Return the [X, Y] coordinate for the center point of the cell that contains the specified text.  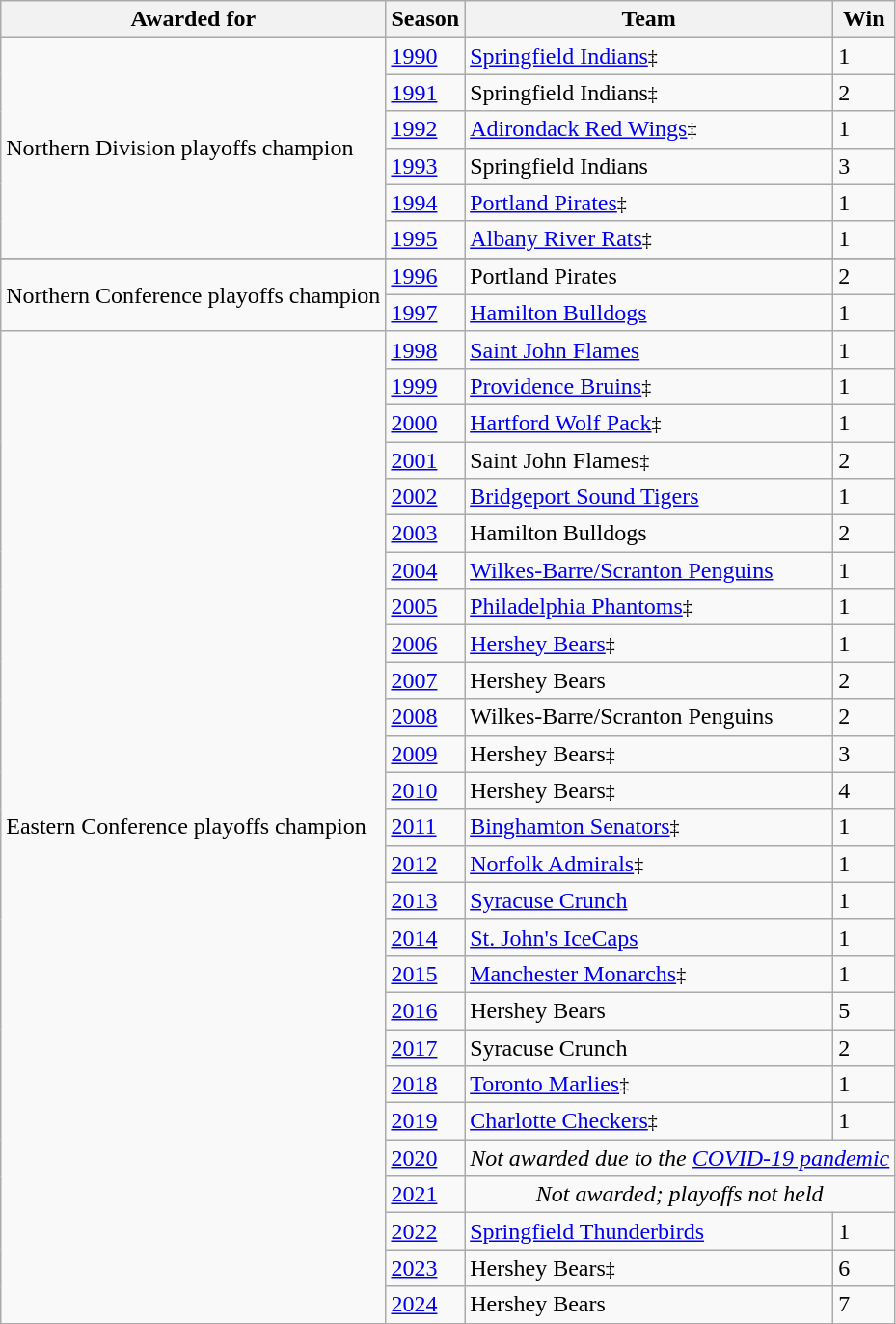
Albany River Rats‡ [649, 239]
Not awarded; playoffs not held [680, 1195]
Team [649, 19]
Springfield Thunderbirds [649, 1231]
2023 [425, 1268]
Season [425, 19]
Northern Division playoffs champion [193, 148]
Not awarded due to the COVID-19 pandemic [680, 1158]
2015 [425, 974]
Norfolk Admirals‡ [649, 864]
2022 [425, 1231]
2018 [425, 1085]
Portland Pirates [649, 276]
Saint John Flames‡ [649, 460]
Bridgeport Sound Tigers [649, 497]
6 [864, 1268]
4 [864, 790]
Awarded for [193, 19]
1995 [425, 239]
2021 [425, 1195]
2005 [425, 607]
7 [864, 1305]
2007 [425, 680]
2016 [425, 1010]
2004 [425, 570]
1997 [425, 313]
2000 [425, 423]
1996 [425, 276]
2006 [425, 644]
Adirondack Red Wings‡ [649, 129]
Win [864, 19]
1999 [425, 386]
1992 [425, 129]
2011 [425, 827]
Toronto Marlies‡ [649, 1085]
2012 [425, 864]
Manchester Monarchs‡ [649, 974]
Philadelphia Phantoms‡ [649, 607]
2001 [425, 460]
Hartford Wolf Pack‡ [649, 423]
2019 [425, 1121]
1994 [425, 203]
St. John's IceCaps [649, 937]
Charlotte Checkers‡ [649, 1121]
Binghamton Senators‡ [649, 827]
2020 [425, 1158]
2003 [425, 534]
2002 [425, 497]
Northern Conference playoffs champion [193, 294]
2009 [425, 754]
2017 [425, 1047]
2014 [425, 937]
Saint John Flames [649, 349]
Portland Pirates‡ [649, 203]
5 [864, 1010]
1990 [425, 56]
2008 [425, 717]
1998 [425, 349]
2010 [425, 790]
Springfield Indians [649, 166]
Providence Bruins‡ [649, 386]
2013 [425, 900]
2024 [425, 1305]
1991 [425, 93]
Eastern Conference playoffs champion [193, 827]
1993 [425, 166]
